Identify which cell holds the provided text, then report its [x, y] central coordinate. 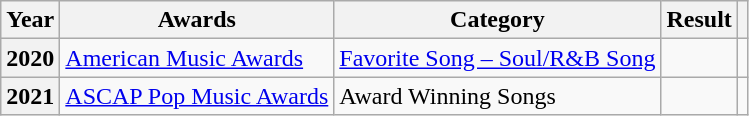
Awards [197, 20]
American Music Awards [197, 58]
Favorite Song – Soul/R&B Song [498, 58]
ASCAP Pop Music Awards [197, 96]
Result [699, 20]
2020 [30, 58]
Year [30, 20]
2021 [30, 96]
Award Winning Songs [498, 96]
Category [498, 20]
